Capture the cell that displays the provided text and extract its (X, Y) central coordinate. 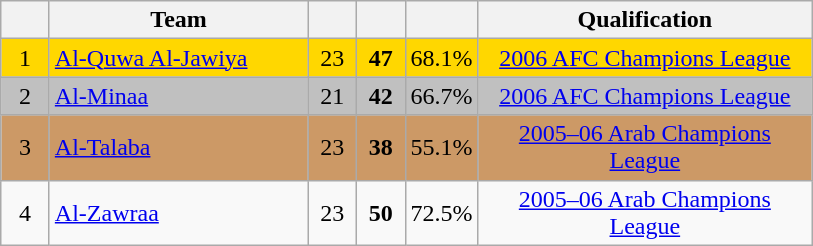
68.1% (442, 58)
Al-Zawraa (178, 212)
Team (178, 20)
38 (380, 148)
Al-Quwa Al-Jawiya (178, 58)
Qualification (645, 20)
47 (380, 58)
3 (26, 148)
66.7% (442, 96)
Al-Minaa (178, 96)
21 (332, 96)
55.1% (442, 148)
4 (26, 212)
50 (380, 212)
Al-Talaba (178, 148)
1 (26, 58)
72.5% (442, 212)
42 (380, 96)
2 (26, 96)
